From the cell containing the given text, extract its center point as [X, Y] coordinate. 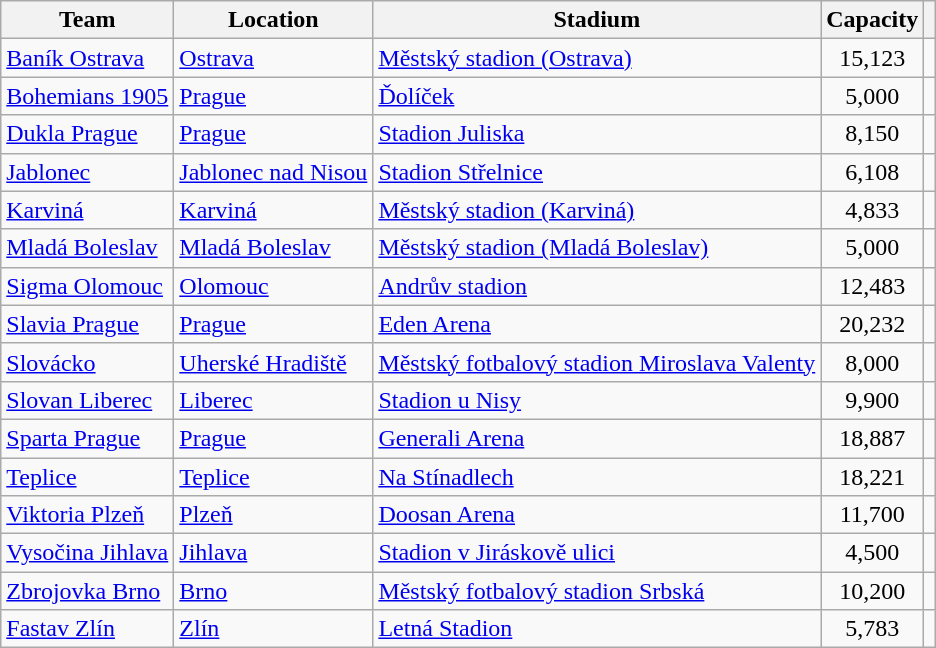
Doosan Arena [597, 515]
Andrův stadion [597, 286]
Jihlava [274, 553]
Fastav Zlín [88, 629]
Sparta Prague [88, 438]
6,108 [872, 172]
Liberec [274, 400]
Jablonec nad Nisou [274, 172]
Slavia Prague [88, 324]
4,500 [872, 553]
Městský stadion (Mladá Boleslav) [597, 248]
Baník Ostrava [88, 58]
Generali Arena [597, 438]
Sigma Olomouc [88, 286]
Plzeň [274, 515]
15,123 [872, 58]
Brno [274, 591]
11,700 [872, 515]
Ostrava [274, 58]
Zbrojovka Brno [88, 591]
12,483 [872, 286]
Location [274, 20]
Stadion u Nisy [597, 400]
Městský fotbalový stadion Miroslava Valenty [597, 362]
8,000 [872, 362]
20,232 [872, 324]
Eden Arena [597, 324]
Bohemians 1905 [88, 96]
Stadion v Jiráskově ulici [597, 553]
9,900 [872, 400]
Slovácko [88, 362]
18,221 [872, 477]
Vysočina Jihlava [88, 553]
Letná Stadion [597, 629]
Viktoria Plzeň [88, 515]
5,783 [872, 629]
Uherské Hradiště [274, 362]
Capacity [872, 20]
Zlín [274, 629]
Jablonec [88, 172]
Olomouc [274, 286]
Na Stínadlech [597, 477]
4,833 [872, 210]
Ďolíček [597, 96]
8,150 [872, 134]
10,200 [872, 591]
Stadion Juliska [597, 134]
Městský stadion (Karviná) [597, 210]
Slovan Liberec [88, 400]
Městský fotbalový stadion Srbská [597, 591]
Stadium [597, 20]
Dukla Prague [88, 134]
18,887 [872, 438]
Team [88, 20]
Stadion Střelnice [597, 172]
Městský stadion (Ostrava) [597, 58]
